Return the [x, y] coordinate for the center point of the cell that contains the specified text.  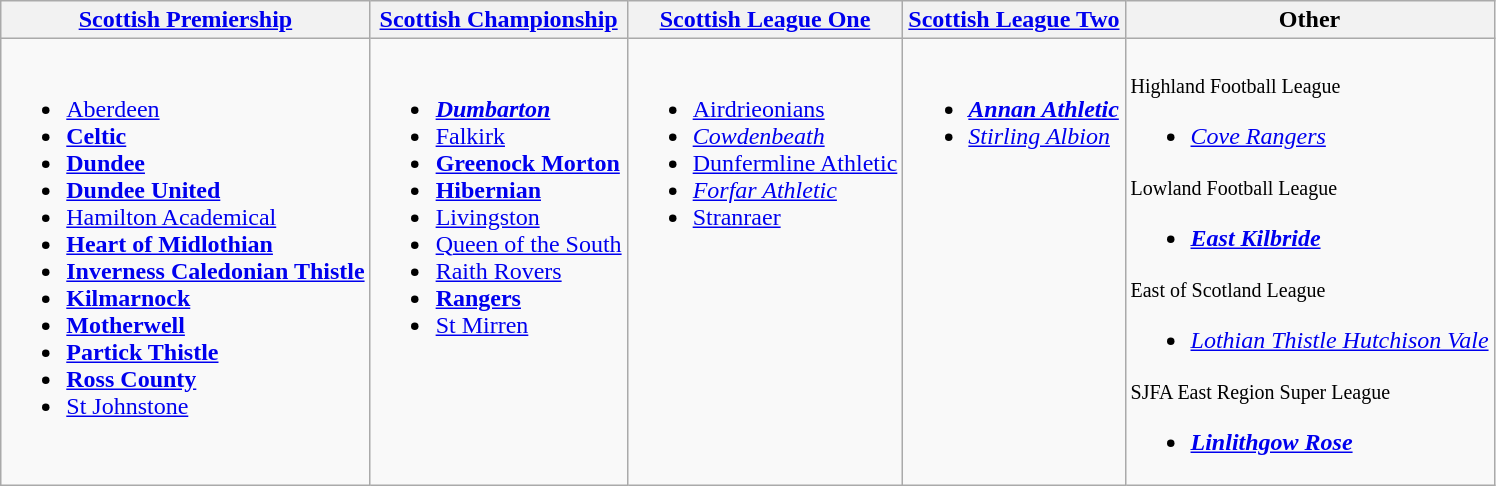
Scottish League One [765, 20]
Scottish League Two [1014, 20]
Annan AthleticStirling Albion [1014, 262]
Other [1310, 20]
AirdrieoniansCowdenbeathDunfermline AthleticForfar AthleticStranraer [765, 262]
Scottish Championship [498, 20]
Scottish Premiership [186, 20]
DumbartonFalkirkGreenock MortonHibernianLivingstonQueen of the SouthRaith RoversRangersSt Mirren [498, 262]
